Output the [x, y] coordinate of the center of the cell containing the given text.  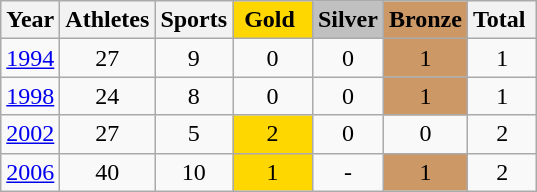
Silver [348, 20]
24 [108, 96]
10 [194, 172]
8 [194, 96]
2006 [30, 172]
40 [108, 172]
Bronze [425, 20]
Total [502, 20]
2002 [30, 134]
9 [194, 58]
1994 [30, 58]
1998 [30, 96]
5 [194, 134]
Sports [194, 20]
Gold [273, 20]
Year [30, 20]
- [348, 172]
Athletes [108, 20]
